Output the [x, y] coordinate of the center of the cell containing the given text.  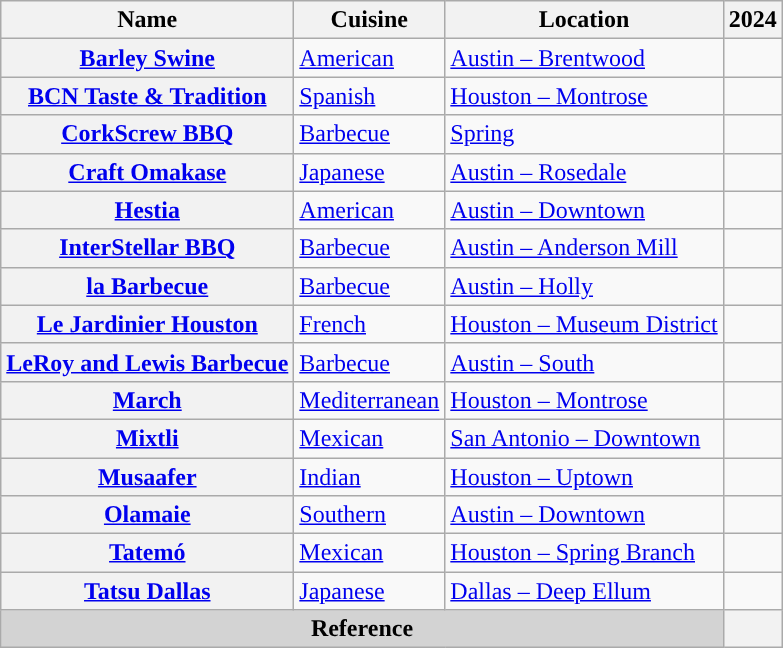
BCN Taste & Tradition [148, 96]
Austin – Brentwood [584, 58]
San Antonio – Downtown [584, 438]
Mixtli [148, 438]
Cuisine [370, 20]
Houston – Uptown [584, 477]
Name [148, 20]
Tatemó [148, 553]
Austin – Holly [584, 286]
Olamaie [148, 515]
Austin – South [584, 362]
Indian [370, 477]
Le Jardinier Houston [148, 324]
Austin – Rosedale [584, 172]
2024 [752, 20]
CorkScrew BBQ [148, 134]
Southern [370, 515]
Mediterranean [370, 400]
Hestia [148, 210]
Musaafer [148, 477]
Craft Omakase [148, 172]
Reference [362, 629]
Barley Swine [148, 58]
Spanish [370, 96]
Location [584, 20]
la Barbecue [148, 286]
LeRoy and Lewis Barbecue [148, 362]
French [370, 324]
Tatsu Dallas [148, 591]
Spring [584, 134]
Austin – Anderson Mill [584, 248]
Houston – Spring Branch [584, 553]
March [148, 400]
InterStellar BBQ [148, 248]
Houston – Museum District [584, 324]
Dallas – Deep Ellum [584, 591]
